Scan for the cell matching the given text and deliver its (x, y) coordinate at center. 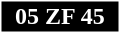
05 ZF 45 (60, 17)
